Determine the [x, y] coordinate at the center of the cell enclosing the given text.  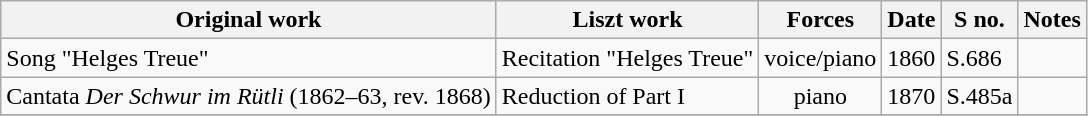
Original work [248, 20]
S no. [980, 20]
1870 [912, 96]
Reduction of Part I [628, 96]
voice/piano [820, 58]
Liszt work [628, 20]
Forces [820, 20]
Date [912, 20]
piano [820, 96]
S.485a [980, 96]
Cantata Der Schwur im Rütli (1862–63, rev. 1868) [248, 96]
Song "Helges Treue" [248, 58]
Recitation "Helges Treue" [628, 58]
1860 [912, 58]
Notes [1052, 20]
S.686 [980, 58]
